Find where the given text appears and provide that cell's center as [x, y] coordinate. 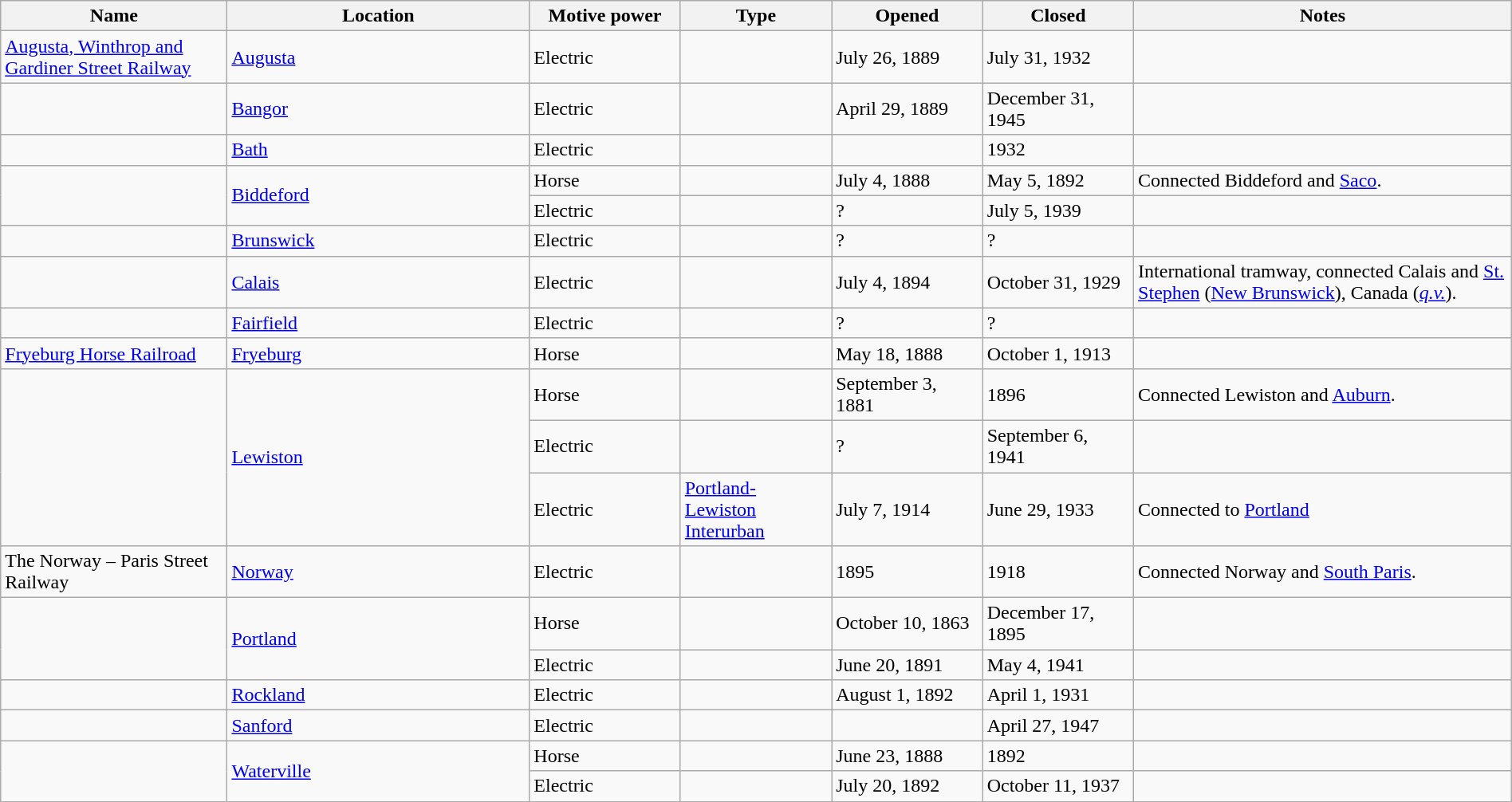
Portland-Lewiston Interurban [756, 509]
Brunswick [378, 241]
Bangor [378, 108]
Augusta [378, 57]
1895 [908, 572]
International tramway, connected Calais and St. Stephen (New Brunswick), Canada (q.v.). [1323, 282]
July 20, 1892 [908, 786]
Waterville [378, 771]
Type [756, 16]
June 23, 1888 [908, 756]
Augusta, Winthrop and Gardiner Street Railway [114, 57]
December 31, 1945 [1057, 108]
December 17, 1895 [1057, 623]
Closed [1057, 16]
Name [114, 16]
Fairfield [378, 323]
Connected Biddeford and Saco. [1323, 180]
Notes [1323, 16]
Connected Norway and South Paris. [1323, 572]
Lewiston [378, 457]
Sanford [378, 725]
Portland [378, 639]
October 1, 1913 [1057, 353]
April 27, 1947 [1057, 725]
May 4, 1941 [1057, 665]
Fryeburg [378, 353]
1896 [1057, 394]
Location [378, 16]
May 18, 1888 [908, 353]
July 31, 1932 [1057, 57]
Connected Lewiston and Auburn. [1323, 394]
Calais [378, 282]
The Norway – Paris Street Railway [114, 572]
Connected to Portland [1323, 509]
June 20, 1891 [908, 665]
Rockland [378, 695]
1918 [1057, 572]
July 4, 1888 [908, 180]
July 26, 1889 [908, 57]
1892 [1057, 756]
October 10, 1863 [908, 623]
July 5, 1939 [1057, 210]
April 1, 1931 [1057, 695]
Fryeburg Horse Railroad [114, 353]
1932 [1057, 150]
May 5, 1892 [1057, 180]
August 1, 1892 [908, 695]
Bath [378, 150]
July 4, 1894 [908, 282]
September 6, 1941 [1057, 446]
Norway [378, 572]
April 29, 1889 [908, 108]
October 11, 1937 [1057, 786]
Opened [908, 16]
July 7, 1914 [908, 509]
Motive power [604, 16]
September 3, 1881 [908, 394]
June 29, 1933 [1057, 509]
Biddeford [378, 195]
October 31, 1929 [1057, 282]
